Determine the (x, y) coordinate at the center of the cell enclosing the given text.  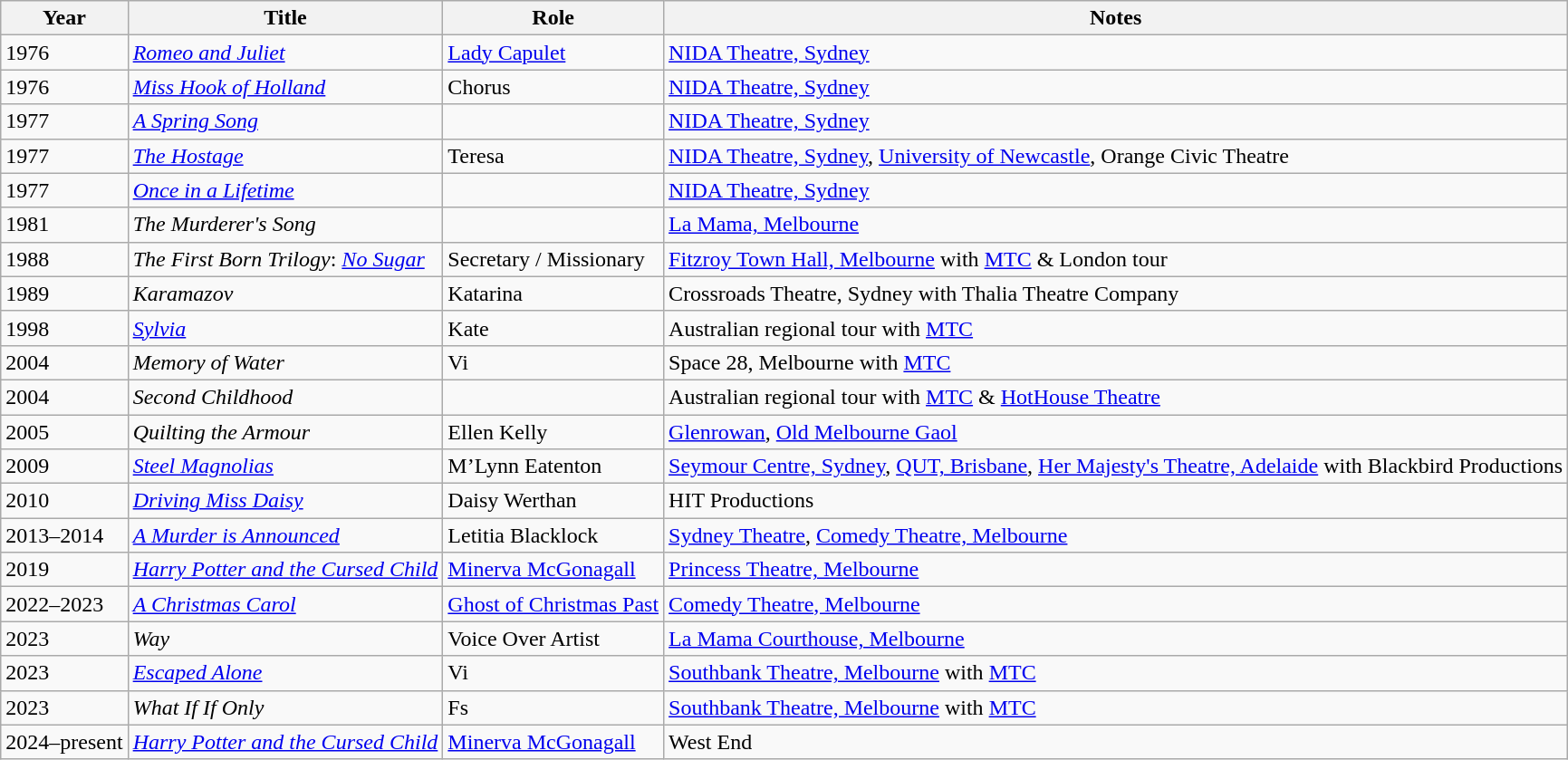
Australian regional tour with MTC (1116, 328)
Sydney Theatre, Comedy Theatre, Melbourne (1116, 535)
1988 (64, 259)
Princess Theatre, Melbourne (1116, 570)
Miss Hook of Holland (285, 87)
Role (553, 18)
Seymour Centre, Sydney, QUT, Brisbane, Her Majesty's Theatre, Adelaide with Blackbird Productions (1116, 467)
M’Lynn Eatenton (553, 467)
Driving Miss Daisy (285, 501)
Steel Magnolias (285, 467)
HIT Productions (1116, 501)
Australian regional tour with MTC & HotHouse Theatre (1116, 397)
1989 (64, 293)
Letitia Blacklock (553, 535)
Karamazov (285, 293)
The Hostage (285, 156)
Secretary / Missionary (553, 259)
The First Born Trilogy: No Sugar (285, 259)
Title (285, 18)
Romeo and Juliet (285, 53)
Fitzroy Town Hall, Melbourne with MTC & London tour (1116, 259)
Second Childhood (285, 397)
West End (1116, 742)
2024–present (64, 742)
A Christmas Carol (285, 604)
2009 (64, 467)
Notes (1116, 18)
Memory of Water (285, 362)
NIDA Theatre, Sydney, University of Newcastle, Orange Civic Theatre (1116, 156)
2010 (64, 501)
The Murderer's Song (285, 225)
Teresa (553, 156)
Quilting the Armour (285, 432)
Chorus (553, 87)
Kate (553, 328)
1981 (64, 225)
Crossroads Theatre, Sydney with Thalia Theatre Company (1116, 293)
Fs (553, 707)
Daisy Werthan (553, 501)
Year (64, 18)
Way (285, 639)
What If If Only (285, 707)
Lady Capulet (553, 53)
Comedy Theatre, Melbourne (1116, 604)
2022–2023 (64, 604)
Katarina (553, 293)
A Murder is Announced (285, 535)
Sylvia (285, 328)
A Spring Song (285, 121)
Ellen Kelly (553, 432)
Glenrowan, Old Melbourne Gaol (1116, 432)
Ghost of Christmas Past (553, 604)
Escaped Alone (285, 673)
Once in a Lifetime (285, 190)
Voice Over Artist (553, 639)
2013–2014 (64, 535)
2005 (64, 432)
2019 (64, 570)
La Mama, Melbourne (1116, 225)
Space 28, Melbourne with MTC (1116, 362)
La Mama Courthouse, Melbourne (1116, 639)
1998 (64, 328)
